Scan for the cell matching the given text and deliver its [x, y] coordinate at center. 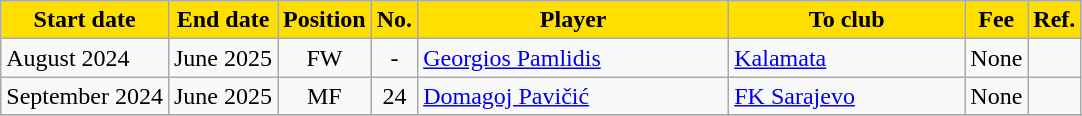
Position [325, 20]
FW [325, 58]
Georgios Pamlidis [574, 58]
Ref. [1054, 20]
MF [325, 96]
To club [847, 20]
August 2024 [85, 58]
September 2024 [85, 96]
End date [222, 20]
Fee [996, 20]
24 [394, 96]
Start date [85, 20]
- [394, 58]
Kalamata [847, 58]
No. [394, 20]
Domagoj Pavičić [574, 96]
Player [574, 20]
FK Sarajevo [847, 96]
